Pinpoint the cell where the given text exists, returning its (X, Y) midpoint coordinate. 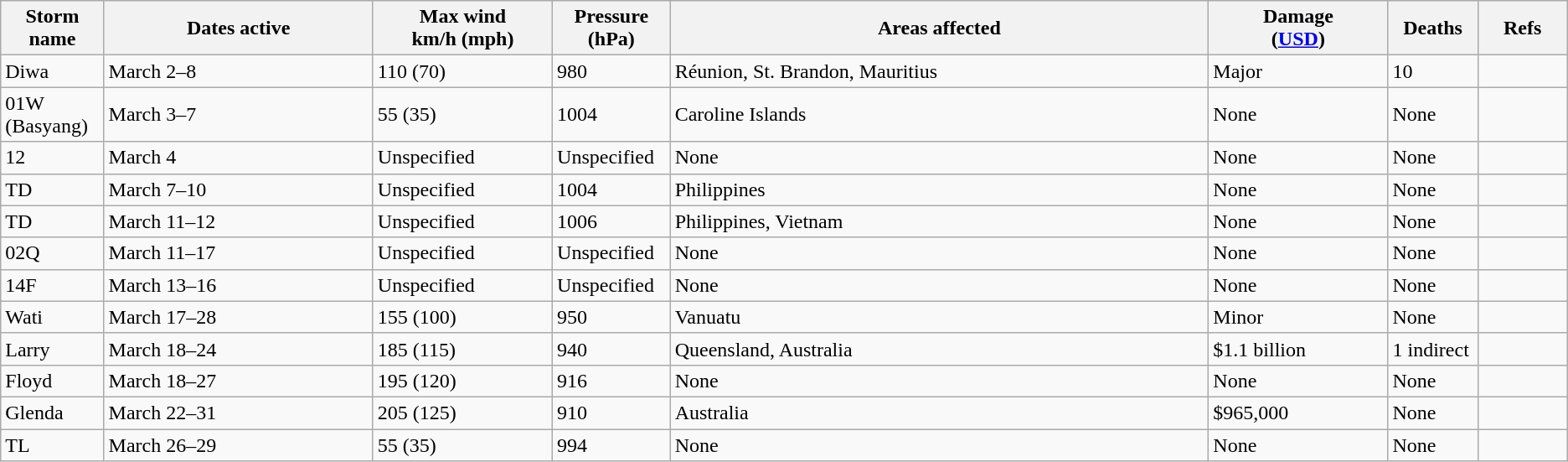
March 17–28 (238, 317)
940 (611, 349)
14F (52, 285)
Caroline Islands (940, 114)
Floyd (52, 381)
March 11–12 (238, 221)
Philippines (940, 189)
Areas affected (940, 29)
Max windkm/h (mph) (462, 29)
02Q (52, 253)
155 (100) (462, 317)
950 (611, 317)
Major (1298, 71)
195 (120) (462, 381)
910 (611, 413)
Dates active (238, 29)
1 indirect (1432, 349)
12 (52, 158)
March 3–7 (238, 114)
TL (52, 445)
Wati (52, 317)
Vanuatu (940, 317)
March 18–27 (238, 381)
980 (611, 71)
March 11–17 (238, 253)
916 (611, 381)
$1.1 billion (1298, 349)
Deaths (1432, 29)
Minor (1298, 317)
Philippines, Vietnam (940, 221)
Réunion, St. Brandon, Mauritius (940, 71)
Diwa (52, 71)
March 2–8 (238, 71)
March 4 (238, 158)
March 7–10 (238, 189)
Refs (1523, 29)
$965,000 (1298, 413)
Glenda (52, 413)
March 13–16 (238, 285)
1006 (611, 221)
Damage(USD) (1298, 29)
Queensland, Australia (940, 349)
March 18–24 (238, 349)
March 26–29 (238, 445)
Australia (940, 413)
Pressure(hPa) (611, 29)
205 (125) (462, 413)
110 (70) (462, 71)
March 22–31 (238, 413)
994 (611, 445)
Storm name (52, 29)
185 (115) (462, 349)
10 (1432, 71)
Larry (52, 349)
01W (Basyang) (52, 114)
